For the text-containing cell, return its midpoint in [x, y] coordinate format. 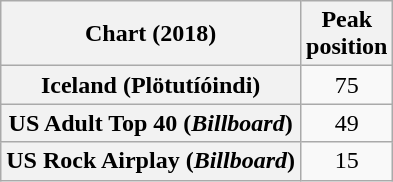
Iceland (Plötutíóindi) [151, 85]
US Rock Airplay (Billboard) [151, 161]
US Adult Top 40 (Billboard) [151, 123]
15 [347, 161]
Peakposition [347, 34]
75 [347, 85]
Chart (2018) [151, 34]
49 [347, 123]
